Find where the given text appears and provide that cell's center as (x, y) coordinate. 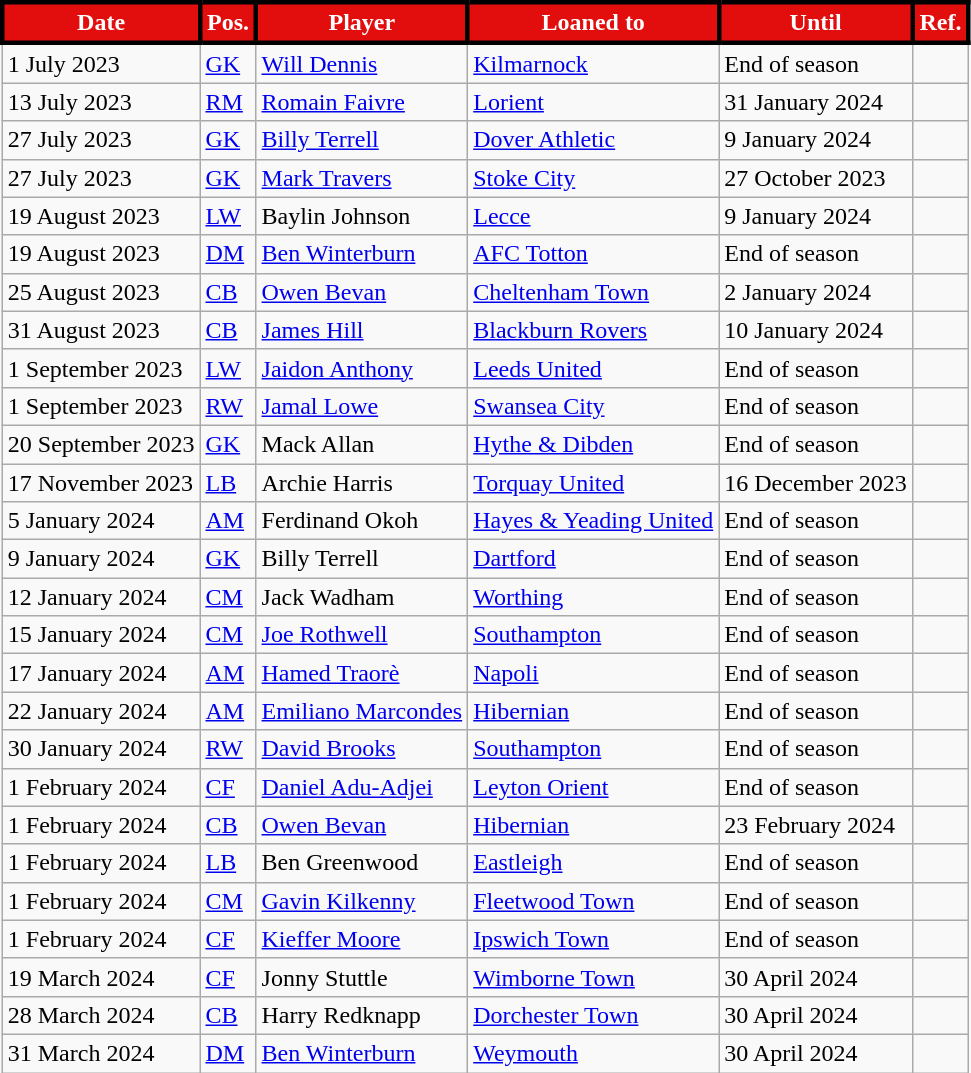
23 February 2024 (816, 825)
Weymouth (594, 1053)
Baylin Johnson (362, 216)
Joe Rothwell (362, 635)
Hamed Traorè (362, 673)
Archie Harris (362, 483)
Ipswich Town (594, 939)
31 March 2024 (101, 1053)
Stoke City (594, 178)
Wimborne Town (594, 977)
Pos. (228, 22)
Gavin Kilkenny (362, 901)
Loaned to (594, 22)
16 December 2023 (816, 483)
David Brooks (362, 749)
Dartford (594, 559)
Jack Wadham (362, 597)
Lorient (594, 102)
20 September 2023 (101, 444)
30 January 2024 (101, 749)
Hythe & Dibden (594, 444)
RM (228, 102)
13 July 2023 (101, 102)
Worthing (594, 597)
Daniel Adu-Adjei (362, 787)
28 March 2024 (101, 1015)
1 July 2023 (101, 63)
Jonny Stuttle (362, 977)
Ferdinand Okoh (362, 521)
12 January 2024 (101, 597)
Leyton Orient (594, 787)
AFC Totton (594, 254)
Date (101, 22)
Hayes & Yeading United (594, 521)
17 November 2023 (101, 483)
Ben Greenwood (362, 863)
Leeds United (594, 368)
Blackburn Rovers (594, 330)
Fleetwood Town (594, 901)
31 August 2023 (101, 330)
James Hill (362, 330)
Until (816, 22)
Jamal Lowe (362, 406)
Eastleigh (594, 863)
Ref. (940, 22)
Player (362, 22)
22 January 2024 (101, 711)
Harry Redknapp (362, 1015)
Mark Travers (362, 178)
31 January 2024 (816, 102)
2 January 2024 (816, 292)
25 August 2023 (101, 292)
Cheltenham Town (594, 292)
Will Dennis (362, 63)
17 January 2024 (101, 673)
5 January 2024 (101, 521)
19 March 2024 (101, 977)
Jaidon Anthony (362, 368)
Dorchester Town (594, 1015)
Lecce (594, 216)
10 January 2024 (816, 330)
Torquay United (594, 483)
Swansea City (594, 406)
Napoli (594, 673)
Kilmarnock (594, 63)
27 October 2023 (816, 178)
Emiliano Marcondes (362, 711)
Mack Allan (362, 444)
Romain Faivre (362, 102)
Dover Athletic (594, 140)
15 January 2024 (101, 635)
Kieffer Moore (362, 939)
